Provide the (X, Y) coordinate of the cell's center where the given text is located.  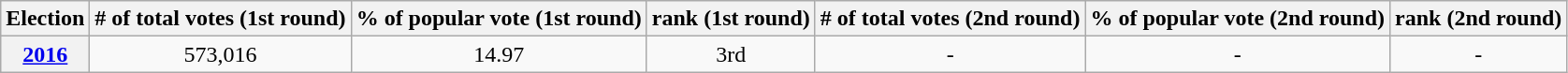
2016 (45, 54)
14.97 (499, 54)
rank (1st round) (731, 19)
573,016 (221, 54)
# of total votes (1st round) (221, 19)
3rd (731, 54)
% of popular vote (1st round) (499, 19)
Election (45, 19)
% of popular vote (2nd round) (1238, 19)
rank (2nd round) (1478, 19)
# of total votes (2nd round) (951, 19)
